Provide the (x, y) coordinate of the cell's center where the given text is located.  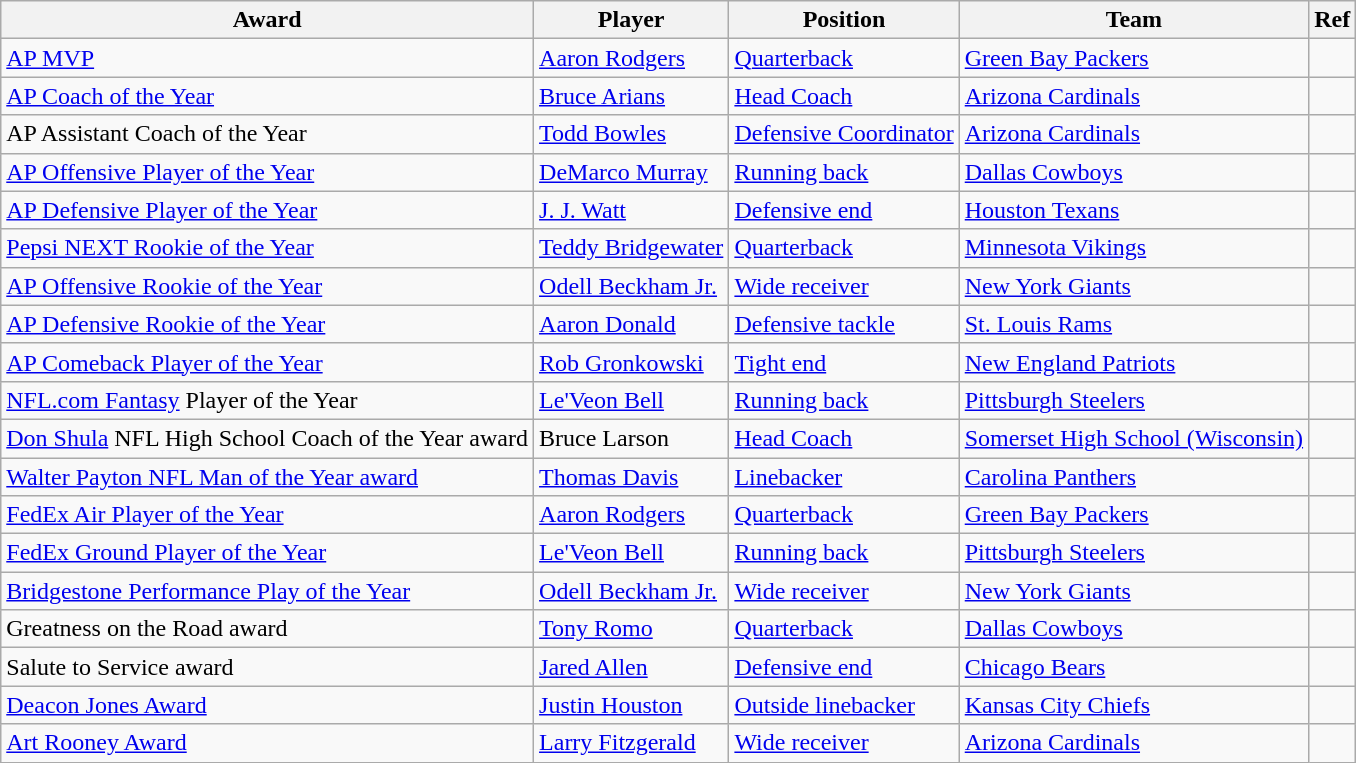
AP Comeback Player of the Year (268, 362)
Pepsi NEXT Rookie of the Year (268, 248)
Chicago Bears (1134, 667)
FedEx Air Player of the Year (268, 515)
AP Offensive Player of the Year (268, 172)
Todd Bowles (632, 134)
Teddy Bridgewater (632, 248)
Greatness on the Road award (268, 629)
Larry Fitzgerald (632, 743)
J. J. Watt (632, 210)
Jared Allen (632, 667)
Art Rooney Award (268, 743)
New England Patriots (1134, 362)
Justin Houston (632, 705)
Thomas Davis (632, 477)
AP Defensive Player of the Year (268, 210)
Deacon Jones Award (268, 705)
Bruce Larson (632, 438)
Ref (1332, 20)
Team (1134, 20)
Position (844, 20)
Kansas City Chiefs (1134, 705)
Aaron Donald (632, 324)
Don Shula NFL High School Coach of the Year award (268, 438)
AP Assistant Coach of the Year (268, 134)
AP Offensive Rookie of the Year (268, 286)
Player (632, 20)
Bruce Arians (632, 96)
Walter Payton NFL Man of the Year award (268, 477)
FedEx Ground Player of the Year (268, 553)
AP Defensive Rookie of the Year (268, 324)
Somerset High School (Wisconsin) (1134, 438)
Rob Gronkowski (632, 362)
Linebacker (844, 477)
Tony Romo (632, 629)
Salute to Service award (268, 667)
Houston Texans (1134, 210)
St. Louis Rams (1134, 324)
Defensive tackle (844, 324)
AP Coach of the Year (268, 96)
Bridgestone Performance Play of the Year (268, 591)
Award (268, 20)
DeMarco Murray (632, 172)
Minnesota Vikings (1134, 248)
NFL.com Fantasy Player of the Year (268, 400)
Defensive Coordinator (844, 134)
Outside linebacker (844, 705)
AP MVP (268, 58)
Carolina Panthers (1134, 477)
Tight end (844, 362)
